Provide the [x, y] coordinate of the cell's center where the given text is located.  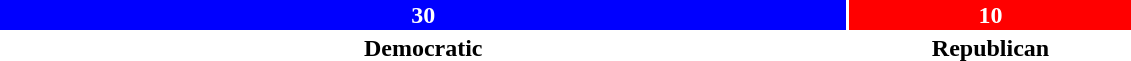
10 [990, 15]
30 [423, 15]
